Pinpoint the cell where the given text exists, returning its [X, Y] midpoint coordinate. 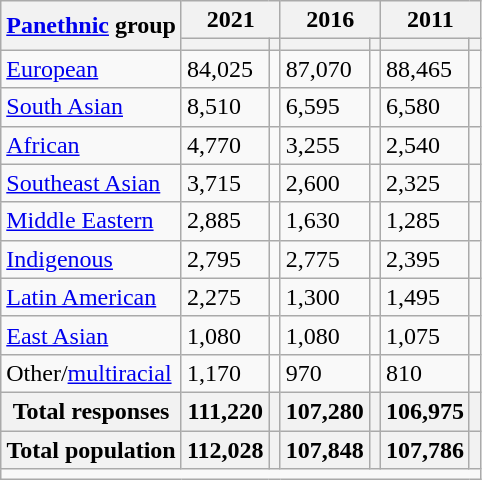
1,285 [424, 221]
111,220 [225, 411]
Other/multiracial [92, 373]
84,025 [225, 69]
Middle Eastern [92, 221]
South Asian [92, 107]
2,775 [324, 259]
810 [424, 373]
East Asian [92, 335]
107,280 [324, 411]
2,275 [225, 297]
4,770 [225, 145]
2,600 [324, 183]
African [92, 145]
112,028 [225, 449]
1,300 [324, 297]
1,170 [225, 373]
2,395 [424, 259]
2011 [430, 20]
Latin American [92, 297]
Indigenous [92, 259]
1,495 [424, 297]
106,975 [424, 411]
2,885 [225, 221]
2,540 [424, 145]
107,786 [424, 449]
3,715 [225, 183]
8,510 [225, 107]
6,580 [424, 107]
88,465 [424, 69]
970 [324, 373]
107,848 [324, 449]
European [92, 69]
Southeast Asian [92, 183]
87,070 [324, 69]
Total responses [92, 411]
6,595 [324, 107]
1,630 [324, 221]
2016 [330, 20]
3,255 [324, 145]
1,075 [424, 335]
2,795 [225, 259]
Panethnic group [92, 26]
2021 [230, 20]
2,325 [424, 183]
Total population [92, 449]
